Locate the cell with the specified text and output its (X, Y) center coordinate. 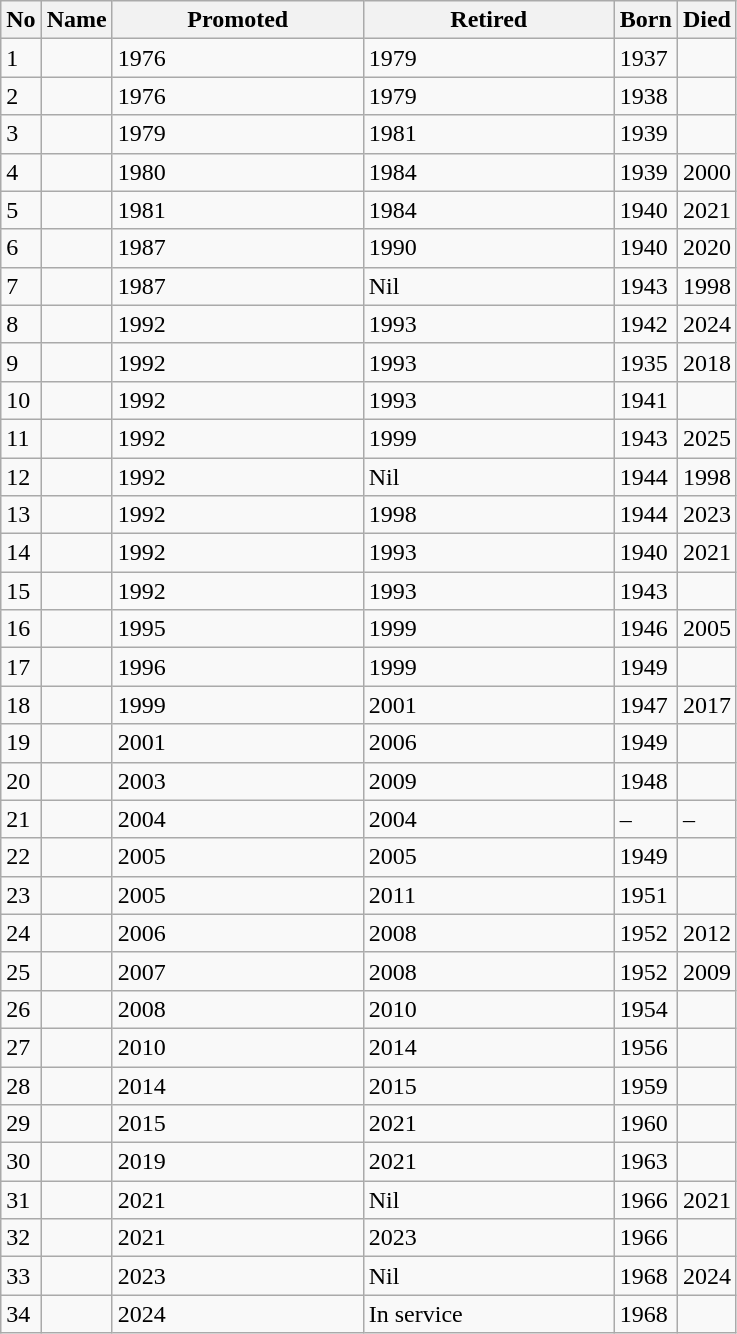
1960 (646, 1124)
1937 (646, 58)
24 (21, 933)
22 (21, 857)
6 (21, 248)
7 (21, 286)
20 (21, 781)
13 (21, 515)
1948 (646, 781)
1959 (646, 1085)
2011 (488, 895)
9 (21, 362)
33 (21, 1276)
Promoted (238, 20)
10 (21, 400)
32 (21, 1238)
1956 (646, 1047)
1947 (646, 705)
25 (21, 971)
8 (21, 324)
2 (21, 96)
2007 (238, 971)
1942 (646, 324)
12 (21, 477)
18 (21, 705)
1990 (488, 248)
2025 (706, 438)
17 (21, 667)
1996 (238, 667)
11 (21, 438)
1995 (238, 629)
Born (646, 20)
2019 (238, 1162)
21 (21, 819)
2000 (706, 172)
30 (21, 1162)
1954 (646, 1009)
5 (21, 210)
2020 (706, 248)
15 (21, 591)
27 (21, 1047)
2003 (238, 781)
1951 (646, 895)
2017 (706, 705)
2018 (706, 362)
In service (488, 1314)
1935 (646, 362)
28 (21, 1085)
2012 (706, 933)
Retired (488, 20)
34 (21, 1314)
1 (21, 58)
14 (21, 553)
1980 (238, 172)
16 (21, 629)
19 (21, 743)
Name (76, 20)
Died (706, 20)
29 (21, 1124)
23 (21, 895)
No (21, 20)
1941 (646, 400)
1963 (646, 1162)
31 (21, 1200)
4 (21, 172)
26 (21, 1009)
1946 (646, 629)
3 (21, 134)
1938 (646, 96)
